Scan for the cell matching the given text and deliver its (X, Y) coordinate at center. 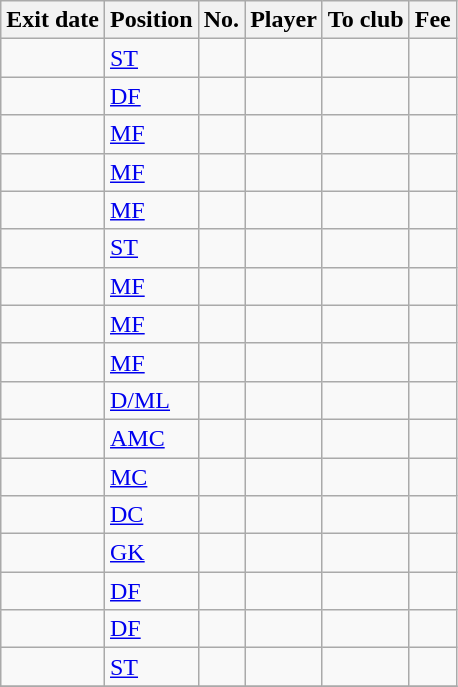
Position (151, 20)
To club (366, 20)
AMC (151, 438)
MC (151, 477)
Player (284, 20)
No. (221, 20)
Fee (432, 20)
GK (151, 553)
Exit date (53, 20)
DC (151, 515)
D/ML (151, 400)
